Pinpoint the cell where the given text exists, returning its [X, Y] midpoint coordinate. 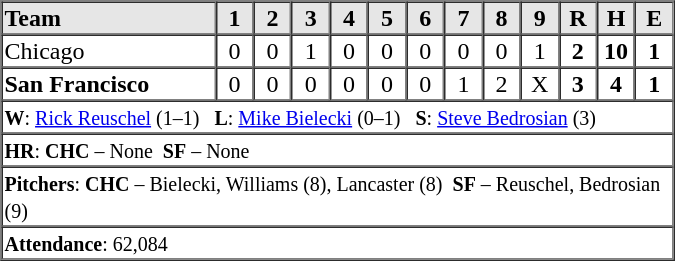
H [616, 18]
E [654, 18]
6 [425, 18]
Team [109, 18]
Attendance: 62,084 [338, 242]
Pitchers: CHC – Bielecki, Williams (8), Lancaster (8) SF – Reuschel, Bedrosian (9) [338, 196]
R [578, 18]
5 [387, 18]
8 [501, 18]
X [540, 84]
9 [540, 18]
10 [616, 50]
W: Rick Reuschel (1–1) L: Mike Bielecki (0–1) S: Steve Bedrosian (3) [338, 116]
San Francisco [109, 84]
HR: CHC – None SF – None [338, 150]
Chicago [109, 50]
7 [463, 18]
